Return [x, y] of the center of cell containing provided text 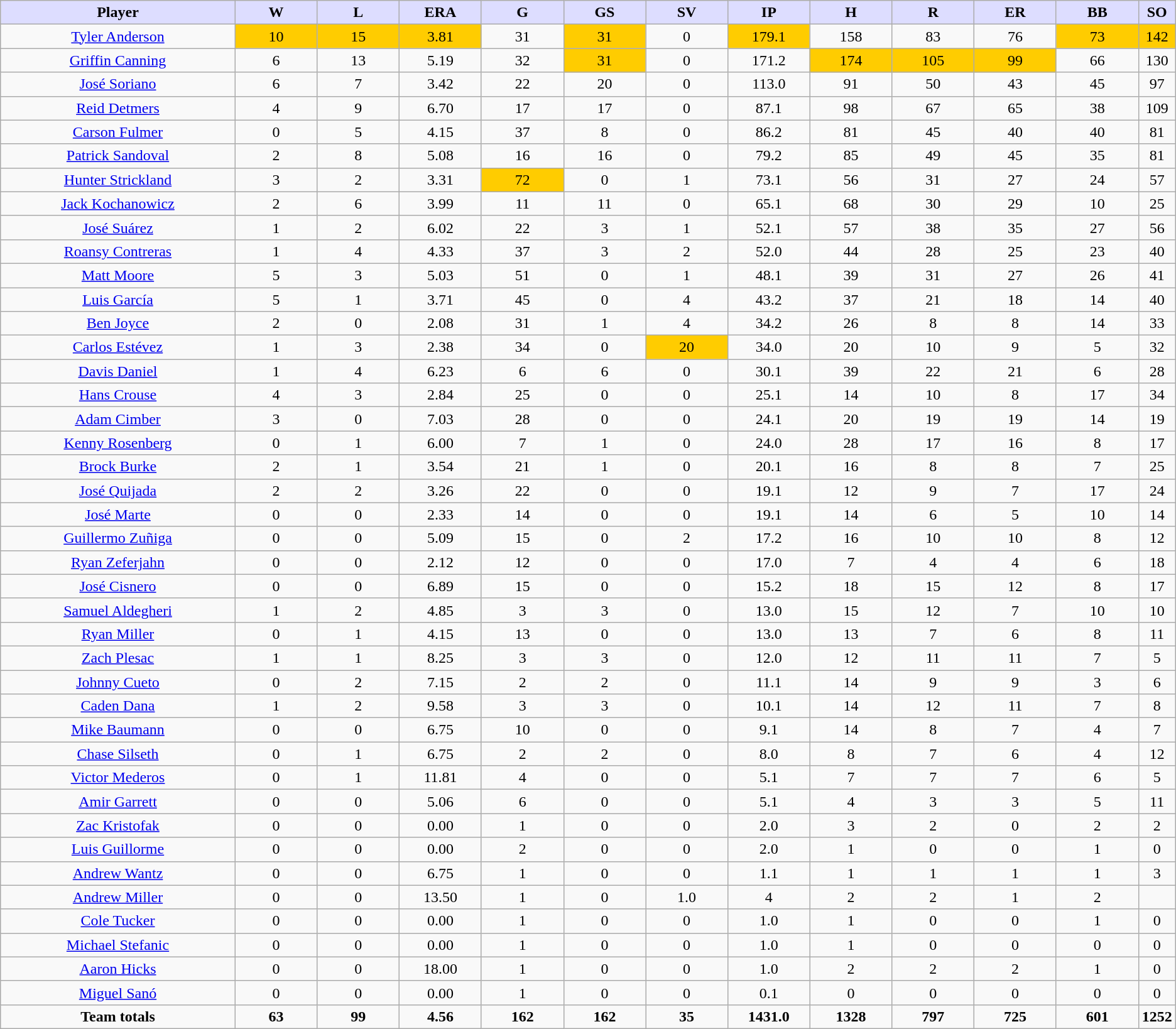
Luis Guillorme [118, 849]
65 [1015, 108]
24.0 [769, 443]
10.1 [769, 706]
Ben Joyce [118, 324]
65.1 [769, 204]
6.00 [441, 443]
50 [934, 84]
85 [851, 156]
5.19 [441, 60]
Cole Tucker [118, 921]
1252 [1157, 1016]
Mike Baumann [118, 730]
52.0 [769, 251]
Zac Kristofak [118, 825]
1.1 [769, 873]
BB [1097, 13]
44 [851, 251]
Hunter Strickland [118, 180]
17.2 [769, 538]
25.1 [769, 395]
Zach Plesac [118, 658]
6.70 [441, 108]
33 [1157, 324]
ERA [441, 13]
11.1 [769, 682]
48.1 [769, 275]
Caden Dana [118, 706]
3.26 [441, 491]
51 [523, 275]
R [934, 13]
97 [1157, 84]
2.84 [441, 395]
Reid Detmers [118, 108]
3.99 [441, 204]
Chase Silseth [118, 754]
179.1 [769, 36]
52.1 [769, 227]
601 [1097, 1016]
Johnny Cueto [118, 682]
Amir Garrett [118, 802]
SO [1157, 13]
Roansy Contreras [118, 251]
3.31 [441, 180]
Andrew Wantz [118, 873]
1328 [851, 1016]
Carlos Estévez [118, 347]
6.23 [441, 371]
79.2 [769, 156]
GS [604, 13]
IP [769, 13]
98 [851, 108]
20.1 [769, 467]
15.2 [769, 586]
Samuel Aldegheri [118, 610]
3.71 [441, 300]
91 [851, 84]
86.2 [769, 132]
José Cisnero [118, 586]
105 [934, 60]
8.0 [769, 754]
3.54 [441, 467]
11.81 [441, 778]
Tyler Anderson [118, 36]
66 [1097, 60]
L [358, 13]
76 [1015, 36]
83 [934, 36]
ER [1015, 13]
Davis Daniel [118, 371]
43.2 [769, 300]
Aaron Hicks [118, 969]
5.08 [441, 156]
Ryan Miller [118, 634]
725 [1015, 1016]
Brock Burke [118, 467]
73 [1097, 36]
Victor Mederos [118, 778]
34.0 [769, 347]
Griffin Canning [118, 60]
113.0 [769, 84]
G [523, 13]
2.08 [441, 324]
Kenny Rosenberg [118, 443]
Team totals [118, 1016]
Miguel Sanó [118, 993]
Luis García [118, 300]
Ryan Zeferjahn [118, 562]
Jack Kochanowicz [118, 204]
6.89 [441, 586]
0.1 [769, 993]
73.1 [769, 180]
130 [1157, 60]
43 [1015, 84]
José Suárez [118, 227]
5.06 [441, 802]
13.50 [441, 897]
12.0 [769, 658]
30.1 [769, 371]
H [851, 13]
30 [934, 204]
41 [1157, 275]
Michael Stefanic [118, 945]
1431.0 [769, 1016]
SV [687, 13]
4.33 [441, 251]
171.2 [769, 60]
5.03 [441, 275]
72 [523, 180]
109 [1157, 108]
8.25 [441, 658]
34.2 [769, 324]
7.03 [441, 419]
24.1 [769, 419]
W [276, 13]
174 [851, 60]
9.58 [441, 706]
4.56 [441, 1016]
23 [1097, 251]
7.15 [441, 682]
63 [276, 1016]
9.1 [769, 730]
2.12 [441, 562]
2.33 [441, 514]
797 [934, 1016]
2.38 [441, 347]
158 [851, 36]
José Soriano [118, 84]
4.85 [441, 610]
67 [934, 108]
87.1 [769, 108]
Hans Crouse [118, 395]
Carson Fulmer [118, 132]
Guillermo Zuñiga [118, 538]
Andrew Miller [118, 897]
29 [1015, 204]
Player [118, 13]
68 [851, 204]
6.02 [441, 227]
José Quijada [118, 491]
18.00 [441, 969]
5.09 [441, 538]
Adam Cimber [118, 419]
17.0 [769, 562]
3.81 [441, 36]
Patrick Sandoval [118, 156]
142 [1157, 36]
José Marte [118, 514]
3.42 [441, 84]
49 [934, 156]
Matt Moore [118, 275]
